Locate the cell with the specified text and output its (X, Y) center coordinate. 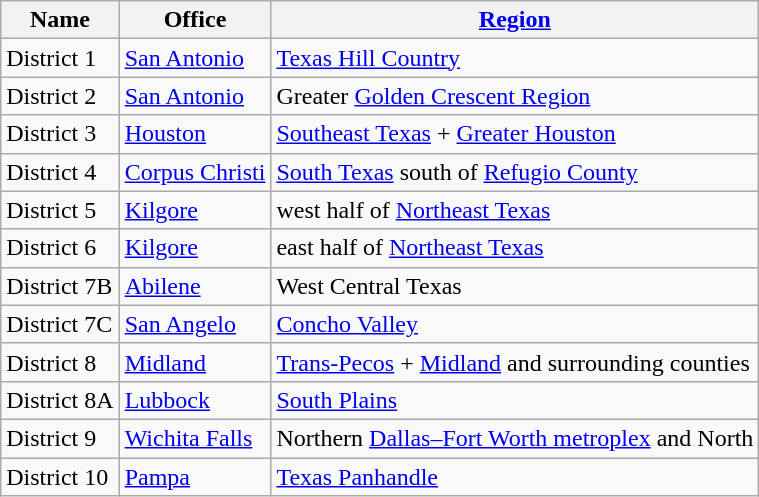
District 10 (60, 477)
District 6 (60, 248)
District 7B (60, 286)
District 1 (60, 58)
Trans-Pecos + Midland and surrounding counties (515, 362)
Greater Golden Crescent Region (515, 96)
Concho Valley (515, 324)
Southeast Texas + Greater Houston (515, 134)
District 7C (60, 324)
District 2 (60, 96)
Houston (195, 134)
District 9 (60, 438)
District 4 (60, 172)
South Texas south of Refugio County (515, 172)
Midland (195, 362)
Lubbock (195, 400)
Abilene (195, 286)
west half of Northeast Texas (515, 210)
District 8A (60, 400)
Wichita Falls (195, 438)
South Plains (515, 400)
Region (515, 20)
District 8 (60, 362)
Pampa (195, 477)
Texas Hill Country (515, 58)
Name (60, 20)
District 3 (60, 134)
Corpus Christi (195, 172)
Northern Dallas–Fort Worth metroplex and North (515, 438)
San Angelo (195, 324)
Office (195, 20)
West Central Texas (515, 286)
east half of Northeast Texas (515, 248)
Texas Panhandle (515, 477)
District 5 (60, 210)
